Output the [X, Y] coordinate of the center of the cell containing the given text.  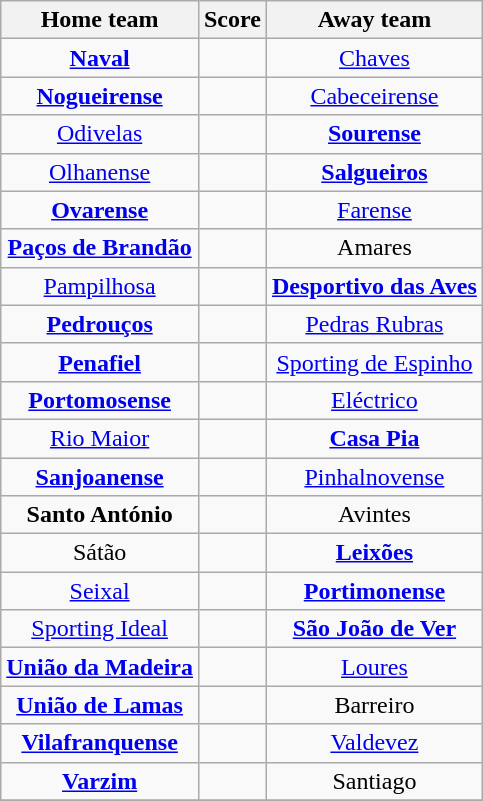
Naval [100, 58]
Rio Maior [100, 438]
Loures [374, 667]
Santiago [374, 781]
Seixal [100, 591]
Leixões [374, 553]
Cabeceirense [374, 96]
Home team [100, 20]
Sanjoanense [100, 477]
Odivelas [100, 134]
Portimonense [374, 591]
Varzim [100, 781]
Pedrouços [100, 324]
Eléctrico [374, 400]
Paços de Brandão [100, 248]
União de Lamas [100, 705]
São João de Ver [374, 629]
Avintes [374, 515]
Chaves [374, 58]
Sporting de Espinho [374, 362]
Sátão [100, 553]
Portomosense [100, 400]
Pedras Rubras [374, 324]
Casa Pia [374, 438]
Barreiro [374, 705]
Sourense [374, 134]
Amares [374, 248]
Farense [374, 210]
Pinhalnovense [374, 477]
Ovarense [100, 210]
Score [232, 20]
Away team [374, 20]
Vilafranquense [100, 743]
Salgueiros [374, 172]
União da Madeira [100, 667]
Santo António [100, 515]
Nogueirense [100, 96]
Penafiel [100, 362]
Sporting Ideal [100, 629]
Olhanense [100, 172]
Valdevez [374, 743]
Pampilhosa [100, 286]
Desportivo das Aves [374, 286]
